Output the [x, y] coordinate of the center of the cell containing the given text.  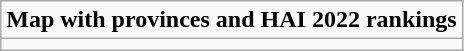
Map with provinces and HAI 2022 rankings [232, 20]
